For the text-containing cell, return its midpoint in [X, Y] coordinate format. 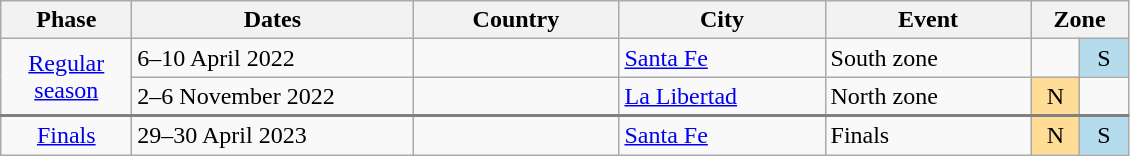
Regularseason [66, 78]
South zone [928, 58]
Event [928, 20]
City [722, 20]
Phase [66, 20]
La Libertad [722, 96]
6–10 April 2022 [272, 58]
2–6 November 2022 [272, 96]
Dates [272, 20]
29–30 April 2023 [272, 136]
Country [516, 20]
Zone [1080, 20]
North zone [928, 96]
